Capture the cell that displays the provided text and extract its [X, Y] central coordinate. 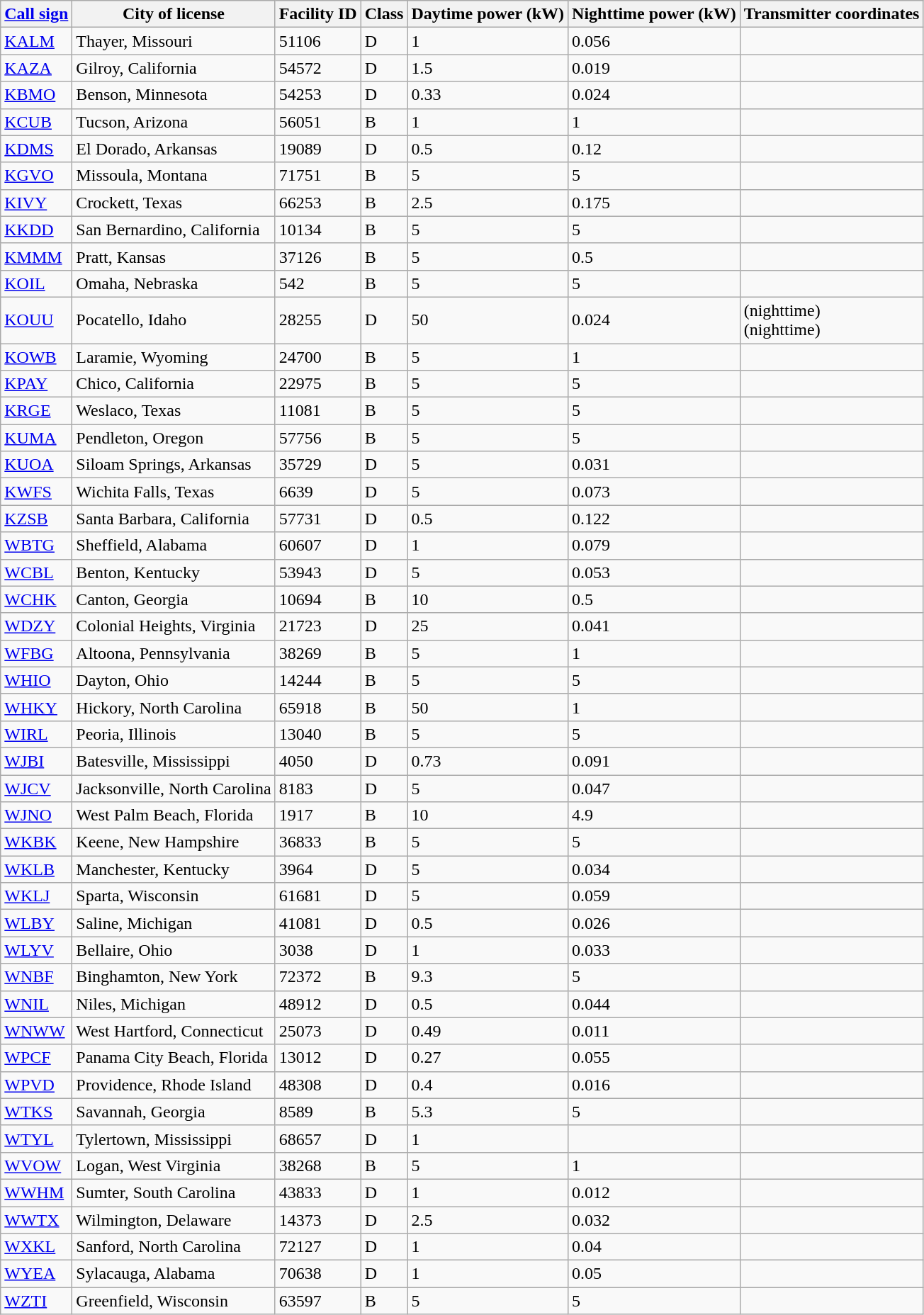
WKLB [37, 869]
0.016 [655, 1085]
0.031 [655, 465]
43833 [317, 1192]
WFBG [37, 653]
Saline, Michigan [174, 923]
WCHK [37, 599]
Wilmington, Delaware [174, 1219]
21723 [317, 626]
WBTG [37, 546]
Panama City Beach, Florida [174, 1058]
41081 [317, 923]
Laramie, Wyoming [174, 356]
KUOA [37, 465]
Providence, Rhode Island [174, 1085]
Canton, Georgia [174, 599]
(nighttime) (nighttime) [832, 320]
Facility ID [317, 14]
14373 [317, 1219]
WWTX [37, 1219]
70638 [317, 1274]
WJBI [37, 761]
WLBY [37, 923]
WNIL [37, 1004]
65918 [317, 707]
KCUB [37, 122]
13040 [317, 734]
0.73 [488, 761]
Peoria, Illinois [174, 734]
0.175 [655, 203]
8589 [317, 1112]
19089 [317, 149]
61681 [317, 896]
54572 [317, 68]
1.5 [488, 68]
0.056 [655, 41]
San Bernardino, California [174, 230]
Batesville, Mississippi [174, 761]
Binghamton, New York [174, 977]
KZSB [37, 519]
0.047 [655, 789]
KGVO [37, 176]
KIVY [37, 203]
68657 [317, 1139]
Bellaire, Ohio [174, 950]
Tylertown, Mississippi [174, 1139]
Wichita Falls, Texas [174, 492]
City of license [174, 14]
0.059 [655, 896]
Transmitter coordinates [832, 14]
KUMA [37, 438]
48912 [317, 1004]
KAZA [37, 68]
Sparta, Wisconsin [174, 896]
57731 [317, 519]
Santa Barbara, California [174, 519]
60607 [317, 546]
22975 [317, 384]
Tucson, Arizona [174, 122]
WZTI [37, 1301]
Weslaco, Texas [174, 411]
KBMO [37, 95]
10134 [317, 230]
WKBK [37, 842]
WXKL [37, 1247]
Pocatello, Idaho [174, 320]
Benton, Kentucky [174, 572]
72127 [317, 1247]
WPVD [37, 1085]
36833 [317, 842]
Greenfield, Wisconsin [174, 1301]
WKLJ [37, 896]
Sylacauga, Alabama [174, 1274]
13012 [317, 1058]
KOWB [37, 356]
24700 [317, 356]
WYEA [37, 1274]
0.053 [655, 572]
38268 [317, 1166]
WPCF [37, 1058]
0.044 [655, 1004]
Logan, West Virginia [174, 1166]
WNBF [37, 977]
Jacksonville, North Carolina [174, 789]
63597 [317, 1301]
KPAY [37, 384]
3038 [317, 950]
Sumter, South Carolina [174, 1192]
0.4 [488, 1085]
0.073 [655, 492]
57756 [317, 438]
WVOW [37, 1166]
25073 [317, 1031]
Crockett, Texas [174, 203]
25 [488, 626]
Manchester, Kentucky [174, 869]
WCBL [37, 572]
WNWW [37, 1031]
Pendleton, Oregon [174, 438]
KDMS [37, 149]
Hickory, North Carolina [174, 707]
Call sign [37, 14]
WTKS [37, 1112]
Gilroy, California [174, 68]
KKDD [37, 230]
542 [317, 283]
Niles, Michigan [174, 1004]
WJNO [37, 815]
28255 [317, 320]
53943 [317, 572]
Colonial Heights, Virginia [174, 626]
56051 [317, 122]
0.034 [655, 869]
14244 [317, 680]
Pratt, Kansas [174, 256]
0.033 [655, 950]
54253 [317, 95]
Savannah, Georgia [174, 1112]
Daytime power (kW) [488, 14]
WTYL [37, 1139]
72372 [317, 977]
1917 [317, 815]
KOUU [37, 320]
KWFS [37, 492]
11081 [317, 411]
Dayton, Ohio [174, 680]
3964 [317, 869]
51106 [317, 41]
KRGE [37, 411]
0.27 [488, 1058]
9.3 [488, 977]
71751 [317, 176]
KMMM [37, 256]
66253 [317, 203]
0.12 [655, 149]
West Hartford, Connecticut [174, 1031]
0.019 [655, 68]
Class [384, 14]
0.079 [655, 546]
5.3 [488, 1112]
0.026 [655, 923]
West Palm Beach, Florida [174, 815]
Keene, New Hampshire [174, 842]
8183 [317, 789]
0.091 [655, 761]
WDZY [37, 626]
0.05 [655, 1274]
Sanford, North Carolina [174, 1247]
0.04 [655, 1247]
KOIL [37, 283]
38269 [317, 653]
4050 [317, 761]
6639 [317, 492]
0.122 [655, 519]
0.33 [488, 95]
0.041 [655, 626]
37126 [317, 256]
0.012 [655, 1192]
35729 [317, 465]
10694 [317, 599]
Thayer, Missouri [174, 41]
WLYV [37, 950]
0.49 [488, 1031]
WJCV [37, 789]
WHKY [37, 707]
0.011 [655, 1031]
0.032 [655, 1219]
4.9 [655, 815]
0.055 [655, 1058]
WHIO [37, 680]
WWHM [37, 1192]
Missoula, Montana [174, 176]
Omaha, Nebraska [174, 283]
Nighttime power (kW) [655, 14]
Benson, Minnesota [174, 95]
El Dorado, Arkansas [174, 149]
48308 [317, 1085]
Siloam Springs, Arkansas [174, 465]
WIRL [37, 734]
Chico, California [174, 384]
Altoona, Pennsylvania [174, 653]
Sheffield, Alabama [174, 546]
KALM [37, 41]
